Identify which cell holds the provided text, then report its (x, y) central coordinate. 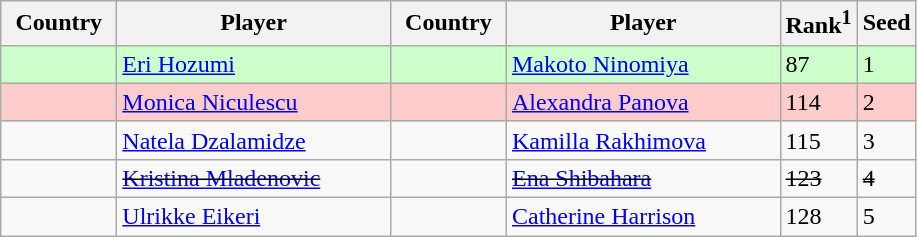
Monica Niculescu (254, 102)
Makoto Ninomiya (643, 64)
2 (886, 102)
Ena Shibahara (643, 178)
4 (886, 178)
5 (886, 217)
87 (818, 64)
Rank1 (818, 24)
Seed (886, 24)
1 (886, 64)
Kamilla Rakhimova (643, 140)
3 (886, 140)
128 (818, 217)
Alexandra Panova (643, 102)
114 (818, 102)
Kristina Mladenovic (254, 178)
Catherine Harrison (643, 217)
Ulrikke Eikeri (254, 217)
Eri Hozumi (254, 64)
115 (818, 140)
123 (818, 178)
Natela Dzalamidze (254, 140)
